Find where the given text appears and provide that cell's center as [X, Y] coordinate. 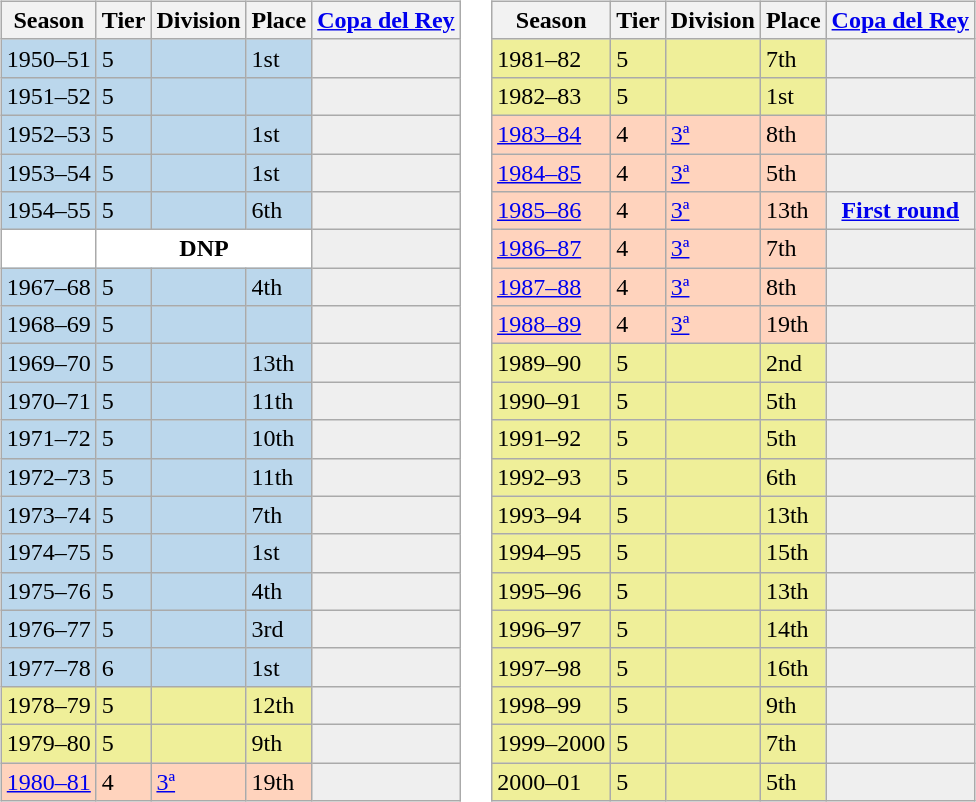
1997–98 [552, 667]
DNP [204, 249]
6 [124, 667]
1954–55 [48, 211]
1979–80 [48, 743]
1976–77 [48, 629]
1978–79 [48, 705]
1971–72 [48, 439]
First round [900, 211]
16th [793, 667]
1998–99 [552, 705]
1983–84 [552, 134]
1969–70 [48, 363]
1982–83 [552, 96]
1994–95 [552, 553]
1991–92 [552, 439]
1988–89 [552, 325]
1984–85 [552, 173]
2nd [793, 363]
1995–96 [552, 591]
1987–88 [552, 287]
3rd [279, 629]
10th [279, 439]
1992–93 [552, 477]
1950–51 [48, 58]
1967–68 [48, 287]
1985–86 [552, 211]
14th [793, 629]
1989–90 [552, 363]
1986–87 [552, 249]
1974–75 [48, 553]
1999–2000 [552, 743]
1951–52 [48, 96]
1973–74 [48, 515]
15th [793, 553]
1972–73 [48, 477]
12th [279, 705]
1968–69 [48, 325]
1952–53 [48, 134]
1990–91 [552, 401]
1970–71 [48, 401]
1996–97 [552, 629]
1981–82 [552, 58]
1980–81 [48, 781]
1977–78 [48, 667]
2000–01 [552, 781]
1975–76 [48, 591]
1993–94 [552, 515]
1953–54 [48, 173]
